Detect which cell encompasses the target text, then output its (x, y) center coordinate. 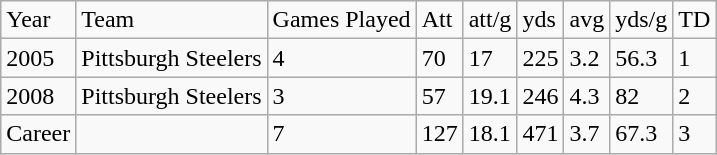
127 (440, 134)
56.3 (642, 58)
4.3 (587, 96)
18.1 (490, 134)
2005 (38, 58)
3.2 (587, 58)
yds/g (642, 20)
4 (342, 58)
TD (694, 20)
3.7 (587, 134)
2008 (38, 96)
19.1 (490, 96)
67.3 (642, 134)
yds (540, 20)
225 (540, 58)
att/g (490, 20)
Year (38, 20)
Games Played (342, 20)
57 (440, 96)
7 (342, 134)
246 (540, 96)
Career (38, 134)
1 (694, 58)
2 (694, 96)
Att (440, 20)
471 (540, 134)
82 (642, 96)
avg (587, 20)
Team (172, 20)
70 (440, 58)
17 (490, 58)
